Identify which cell holds the provided text, then report its (X, Y) central coordinate. 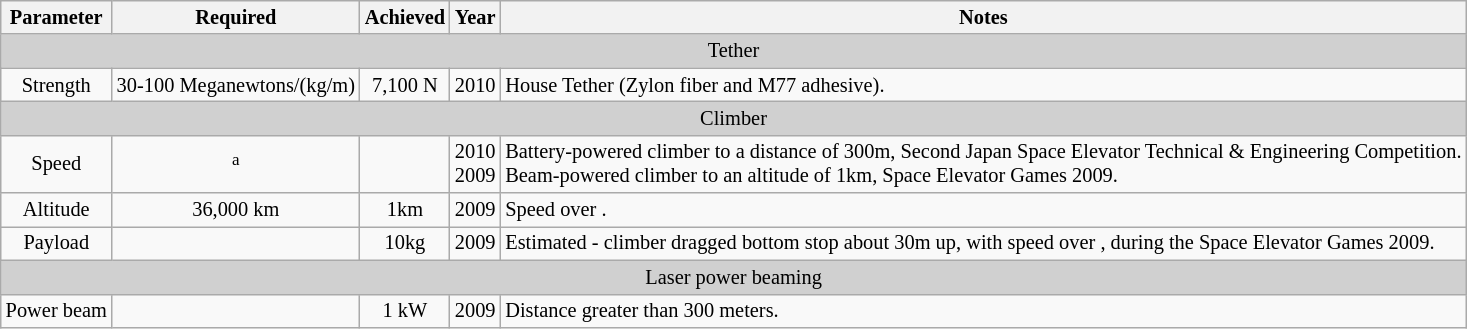
Notes (983, 17)
Required (236, 17)
Parameter (56, 17)
Achieved (405, 17)
7,100 N (405, 85)
30-100 Meganewtons/(kg/m) (236, 85)
1km (405, 210)
Payload (56, 243)
Laser power beaming (734, 277)
Climber (734, 118)
Estimated - climber dragged bottom stop about 30m up, with speed over , during the Space Elevator Games 2009. (983, 243)
36,000 km (236, 210)
Strength (56, 85)
20102009 (475, 164)
Tether (734, 51)
Year (475, 17)
Speed (56, 164)
House Tether (Zylon fiber and M77 adhesive). (983, 85)
1 kW (405, 311)
Distance greater than 300 meters. (983, 311)
Speed over . (983, 210)
2010 (475, 85)
10kg (405, 243)
Altitude (56, 210)
a (236, 164)
Power beam (56, 311)
